Scan for the cell matching the given text and deliver its [x, y] coordinate at center. 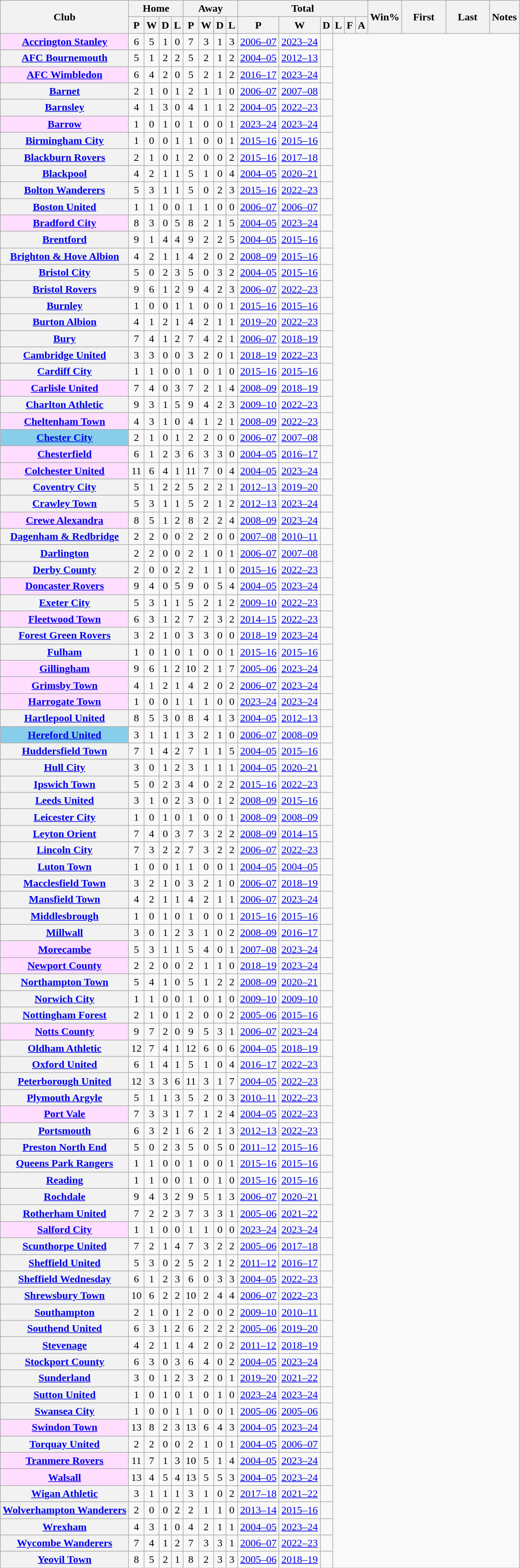
2013–14 [258, 1510]
Crawley Town [65, 504]
Sutton United [65, 1395]
Charlton Athletic [65, 404]
Newport County [65, 965]
Barnet [65, 91]
Coventry City [65, 487]
Walsall [65, 1477]
Leyton Orient [65, 834]
Brentford [65, 240]
Port Vale [65, 1114]
Blackburn Rovers [65, 157]
Plymouth Argyle [65, 1098]
Exeter City [65, 603]
Middlesbrough [65, 916]
Cardiff City [65, 372]
Blackpool [65, 173]
Peterborough United [65, 1081]
Grimsby Town [65, 685]
Wycombe Wanderers [65, 1543]
Swansea City [65, 1411]
Bristol Rovers [65, 289]
Gillingham [65, 668]
Shrewsbury Town [65, 1296]
Wigan Athletic [65, 1493]
Northampton Town [65, 982]
Southend United [65, 1329]
Morecambe [65, 949]
Club [65, 17]
Reading [65, 1180]
Huddersfield Town [65, 751]
Total [303, 9]
Stevenage [65, 1345]
Barnsley [65, 108]
Fleetwood Town [65, 619]
Harrogate Town [65, 701]
Accrington Stanley [65, 42]
Burton Albion [65, 322]
Barrow [65, 124]
Swindon Town [65, 1428]
Dagenham & Redbridge [65, 537]
Hartlepool United [65, 718]
Carlisle United [65, 388]
Rotherham United [65, 1213]
Away [211, 9]
F [350, 25]
Notes [504, 17]
Norwich City [65, 998]
Oxford United [65, 1065]
Bradford City [65, 223]
Salford City [65, 1229]
Cheltenham Town [65, 421]
Burnley [65, 306]
Macclesfield Town [65, 883]
Leeds United [65, 801]
Sheffield Wednesday [65, 1279]
Cambridge United [65, 355]
Home [156, 9]
Birmingham City [65, 140]
Torquay United [65, 1444]
Chesterfield [65, 454]
Bristol City [65, 273]
Sheffield United [65, 1263]
Oldham Athletic [65, 1048]
Hull City [65, 768]
AFC Wimbledon [65, 75]
Tranmere Rovers [65, 1460]
Win% [385, 17]
Ipswich Town [65, 784]
Leicester City [65, 817]
Derby County [65, 570]
Forest Green Rovers [65, 636]
Portsmouth [65, 1131]
Brighton & Hove Albion [65, 256]
Crewe Alexandra [65, 520]
Colchester United [65, 470]
Fulham [65, 652]
Nottingham Forest [65, 1015]
Southampton [65, 1312]
Sunderland [65, 1378]
Boston United [65, 207]
Rochdale [65, 1196]
Doncaster Rovers [65, 586]
Preston North End [65, 1147]
Yeovil Town [65, 1560]
Chester City [65, 437]
Scunthorpe United [65, 1246]
Bury [65, 339]
Bolton Wanderers [65, 190]
Mansfield Town [65, 900]
Luton Town [65, 867]
Darlington [65, 553]
First [424, 17]
Wolverhampton Wanderers [65, 1510]
Millwall [65, 932]
AFC Bournemouth [65, 58]
Wrexham [65, 1526]
A [361, 25]
Hereford United [65, 735]
Last [468, 17]
Notts County [65, 1032]
Stockport County [65, 1362]
Lincoln City [65, 850]
Queens Park Rangers [65, 1164]
